Return [x, y] of the center of cell containing provided text 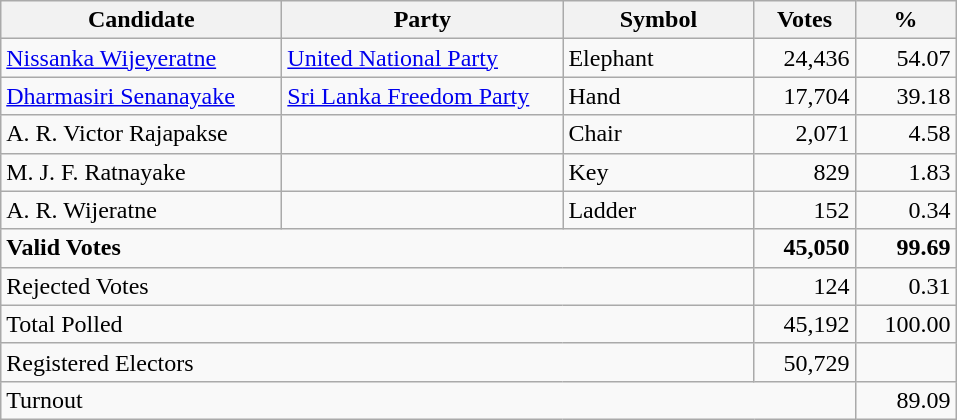
A. R. Wijeratne [142, 210]
0.31 [906, 286]
45,192 [804, 324]
1.83 [906, 172]
A. R. Victor Rajapakse [142, 134]
0.34 [906, 210]
Candidate [142, 20]
39.18 [906, 96]
Rejected Votes [378, 286]
M. J. F. Ratnayake [142, 172]
45,050 [804, 248]
Sri Lanka Freedom Party [422, 96]
Party [422, 20]
50,729 [804, 362]
Nissanka Wijeyeratne [142, 58]
Registered Electors [378, 362]
Ladder [658, 210]
Chair [658, 134]
Symbol [658, 20]
124 [804, 286]
Total Polled [378, 324]
Dharmasiri Senanayake [142, 96]
829 [804, 172]
Elephant [658, 58]
Valid Votes [378, 248]
54.07 [906, 58]
152 [804, 210]
% [906, 20]
17,704 [804, 96]
Hand [658, 96]
100.00 [906, 324]
2,071 [804, 134]
99.69 [906, 248]
Votes [804, 20]
4.58 [906, 134]
89.09 [906, 400]
United National Party [422, 58]
Key [658, 172]
24,436 [804, 58]
Turnout [428, 400]
